Return the [x, y] coordinate for the center point of the cell that contains the specified text.  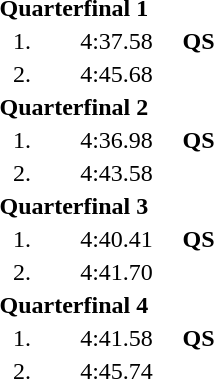
4:45.68 [116, 74]
4:36.98 [116, 140]
4:43.58 [116, 173]
4:37.58 [116, 41]
4:41.70 [116, 272]
4:41.58 [116, 338]
4:40.41 [116, 239]
